For the text-containing cell, return its midpoint in [x, y] coordinate format. 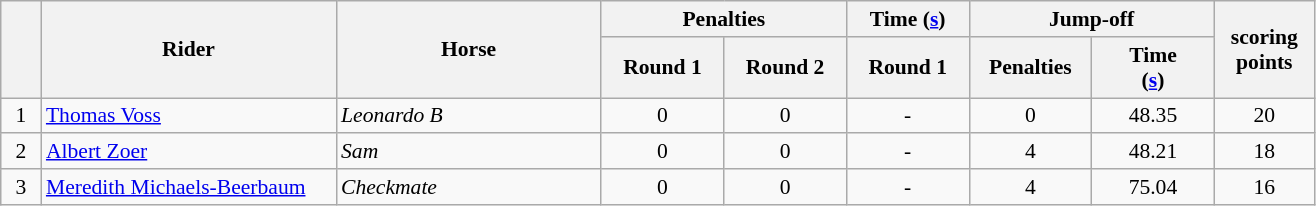
2 [21, 152]
Round 2 [786, 68]
20 [1264, 116]
75.04 [1154, 187]
Time(s) [1154, 68]
Jump-off [1092, 19]
3 [21, 187]
Time (s) [908, 19]
scoringpoints [1264, 50]
Horse [468, 50]
1 [21, 116]
Albert Zoer [188, 152]
48.35 [1154, 116]
Sam [468, 152]
18 [1264, 152]
48.21 [1154, 152]
Leonardo B [468, 116]
Rider [188, 50]
Meredith Michaels-Beerbaum [188, 187]
Thomas Voss [188, 116]
Checkmate [468, 187]
16 [1264, 187]
